Return the (X, Y) coordinate for the center point of the cell that contains the specified text.  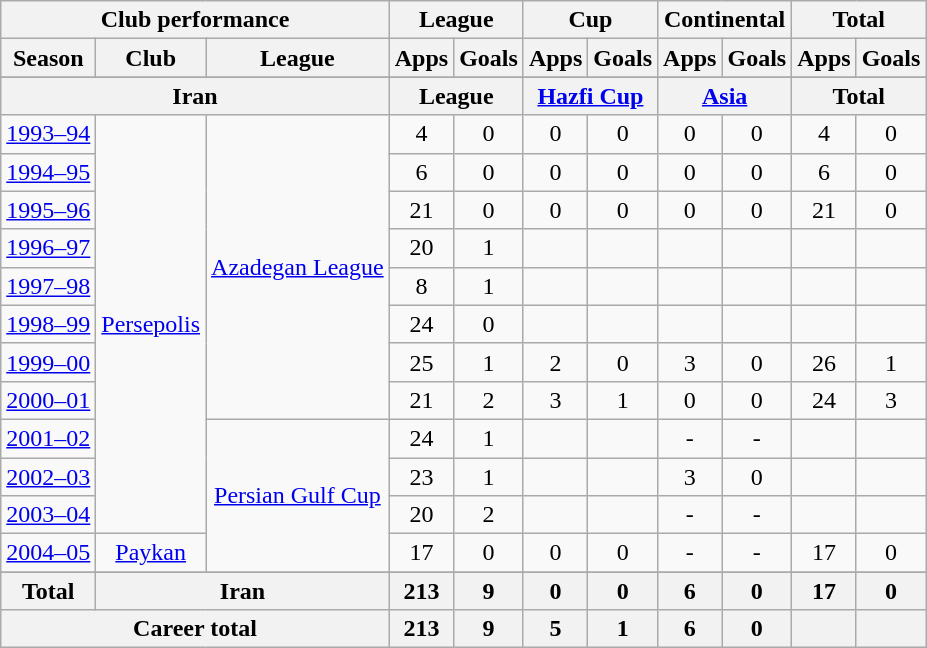
1998–99 (48, 324)
Persian Gulf Cup (298, 495)
2004–05 (48, 553)
5 (555, 629)
1996–97 (48, 248)
1999–00 (48, 362)
1997–98 (48, 286)
Career total (195, 629)
Cup (590, 20)
Season (48, 58)
1993–94 (48, 134)
2001–02 (48, 438)
Asia (725, 96)
26 (824, 362)
Continental (725, 20)
2000–01 (48, 400)
2003–04 (48, 515)
Club (151, 58)
Club performance (195, 20)
Hazfi Cup (590, 96)
1994–95 (48, 172)
25 (421, 362)
2002–03 (48, 477)
Paykan (151, 553)
Persepolis (151, 324)
23 (421, 477)
1995–96 (48, 210)
8 (421, 286)
Azadegan League (298, 267)
